Pinpoint the cell where the given text exists, returning its [X, Y] midpoint coordinate. 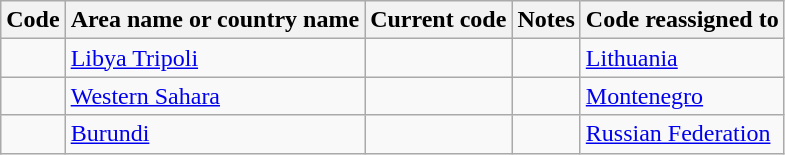
Montenegro [682, 96]
Current code [438, 20]
Notes [546, 20]
Code reassigned to [682, 20]
Code [33, 20]
Area name or country name [214, 20]
Russian Federation [682, 134]
Burundi [214, 134]
Lithuania [682, 58]
Western Sahara [214, 96]
Libya Tripoli [214, 58]
